Return the (X, Y) coordinate for the center point of the cell that contains the specified text.  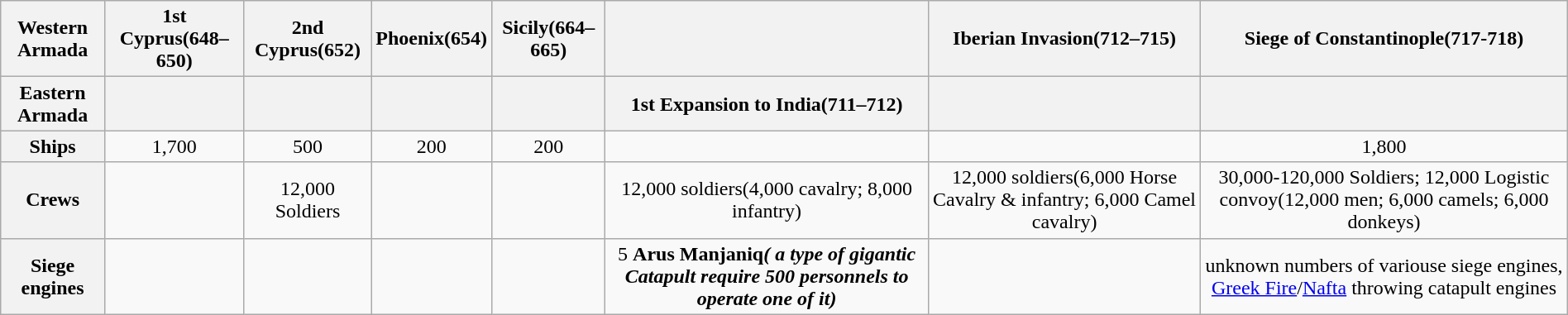
12,000 soldiers(4,000 cavalry; 8,000 infantry) (767, 200)
Crews (53, 200)
1st Cyprus(648–650) (174, 39)
Phoenix(654) (432, 39)
Western Armada (53, 39)
Eastern Armada (53, 104)
2nd Cyprus(652) (308, 39)
12,000 Soldiers (308, 200)
5 Arus Manjaniq( a type of gigantic Catapult require 500 personnels to operate one of it) (767, 276)
unknown numbers of variouse siege engines, Greek Fire/Nafta throwing catapult engines (1384, 276)
Iberian Invasion(712–715) (1064, 39)
1st Expansion to India(711–712) (767, 104)
Siege of Constantinople(717-718) (1384, 39)
Ships (53, 146)
Siege engines (53, 276)
1,700 (174, 146)
30,000-120,000 Soldiers; 12,000 Logistic convoy(12,000 men; 6,000 camels; 6,000 donkeys) (1384, 200)
Sicily(664–665) (549, 39)
500 (308, 146)
1,800 (1384, 146)
12,000 soldiers(6,000 Horse Cavalry & infantry; 6,000 Camel cavalry) (1064, 200)
